Output the (x, y) coordinate of the center of the cell containing the given text.  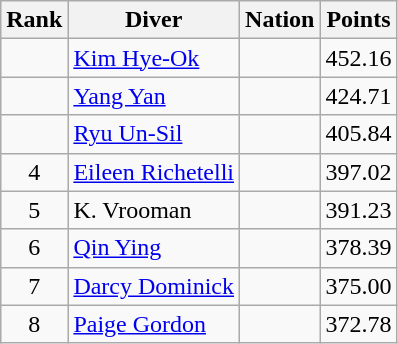
6 (34, 248)
Darcy Dominick (154, 286)
Eileen Richetelli (154, 172)
4 (34, 172)
397.02 (358, 172)
Points (358, 20)
5 (34, 210)
452.16 (358, 58)
Qin Ying (154, 248)
424.71 (358, 96)
405.84 (358, 134)
378.39 (358, 248)
391.23 (358, 210)
372.78 (358, 324)
Yang Yan (154, 96)
375.00 (358, 286)
Paige Gordon (154, 324)
8 (34, 324)
Nation (280, 20)
Diver (154, 20)
Rank (34, 20)
Kim Hye-Ok (154, 58)
K. Vrooman (154, 210)
7 (34, 286)
Ryu Un-Sil (154, 134)
